Determine the (x, y) coordinate at the center of the cell enclosing the given text.  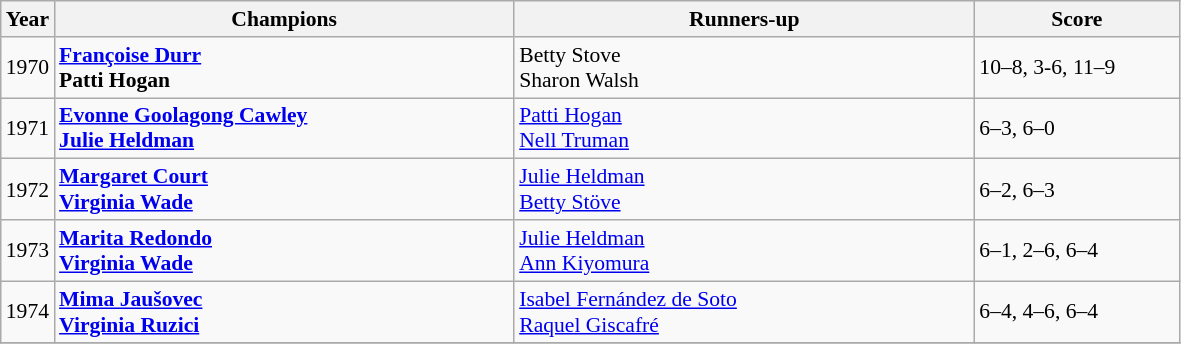
Françoise Durr Patti Hogan (284, 68)
6–1, 2–6, 6–4 (1076, 250)
1970 (28, 68)
Julie Heldman Ann Kiyomura (744, 250)
Margaret Court Virginia Wade (284, 190)
Mima Jaušovec Virginia Ruzici (284, 312)
1973 (28, 250)
Betty Stove Sharon Walsh (744, 68)
Marita Redondo Virginia Wade (284, 250)
1971 (28, 128)
Julie Heldman Betty Stöve (744, 190)
10–8, 3-6, 11–9 (1076, 68)
Year (28, 19)
Champions (284, 19)
1974 (28, 312)
6–4, 4–6, 6–4 (1076, 312)
Evonne Goolagong Cawley Julie Heldman (284, 128)
1972 (28, 190)
6–3, 6–0 (1076, 128)
Score (1076, 19)
Patti Hogan Nell Truman (744, 128)
6–2, 6–3 (1076, 190)
Isabel Fernández de Soto Raquel Giscafré (744, 312)
Runners-up (744, 19)
